Locate the cell with the specified text and output its [x, y] center coordinate. 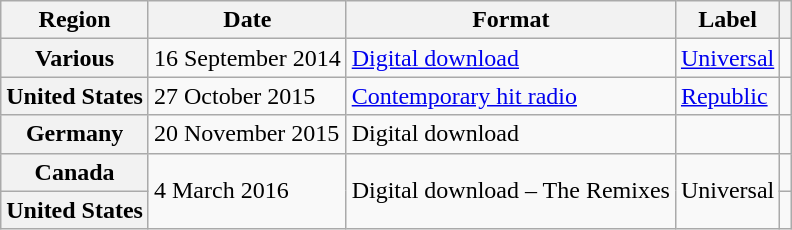
Canada [75, 172]
Label [727, 20]
Date [247, 20]
16 September 2014 [247, 58]
Region [75, 20]
Republic [727, 96]
20 November 2015 [247, 134]
Various [75, 58]
27 October 2015 [247, 96]
Format [510, 20]
4 March 2016 [247, 191]
Contemporary hit radio [510, 96]
Digital download – The Remixes [510, 191]
Germany [75, 134]
